Output the (X, Y) coordinate of the center of the cell containing the given text.  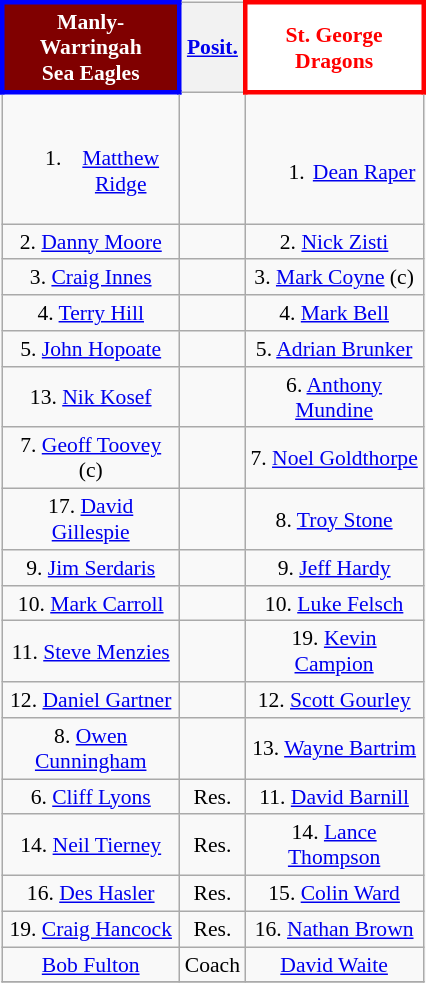
2. Nick Zisti (334, 242)
Manly-WarringahSea Eagles (91, 48)
3. Craig Innes (91, 277)
4. Mark Bell (334, 313)
8. Troy Stone (334, 520)
4. Terry Hill (91, 313)
7. Geoff Toovey (c) (91, 458)
15. Colin Ward (334, 894)
5. John Hopoate (91, 349)
Matthew Ridge (91, 158)
10. Luke Felsch (334, 603)
6. Cliff Lyons (91, 797)
11. Steve Menzies (91, 652)
Posit. (212, 48)
14. Lance Thompson (334, 844)
8. Owen Cunningham (91, 748)
12. Daniel Gartner (91, 700)
3. Mark Coyne (c) (334, 277)
16. Nathan Brown (334, 929)
13. Wayne Bartrim (334, 748)
11. David Barnill (334, 797)
St. GeorgeDragons (334, 48)
19. Kevin Campion (334, 652)
Dean Raper (334, 158)
2. Danny Moore (91, 242)
12. Scott Gourley (334, 700)
16. Des Hasler (91, 894)
9. Jim Serdaris (91, 568)
9. Jeff Hardy (334, 568)
7. Noel Goldthorpe (334, 458)
17. David Gillespie (91, 520)
6. Anthony Mundine (334, 396)
13. Nik Kosef (91, 396)
14. Neil Tierney (91, 844)
5. Adrian Brunker (334, 349)
10. Mark Carroll (91, 603)
Bob Fulton (91, 965)
Coach (212, 965)
19. Craig Hancock (91, 929)
David Waite (334, 965)
